Return the (x, y) coordinate for the center point of the cell that contains the specified text.  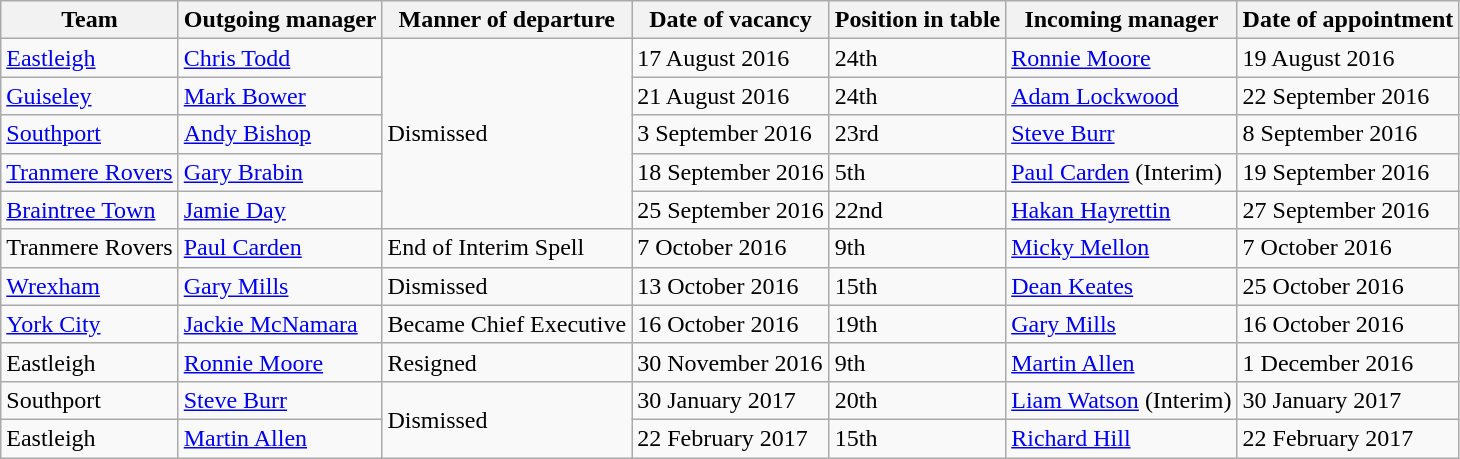
Liam Watson (Interim) (1122, 400)
York City (90, 324)
Jackie McNamara (280, 324)
Team (90, 20)
Jamie Day (280, 210)
Richard Hill (1122, 438)
1 December 2016 (1348, 362)
End of Interim Spell (507, 248)
Andy Bishop (280, 134)
Paul Carden (280, 248)
Date of vacancy (731, 20)
Paul Carden (Interim) (1122, 172)
21 August 2016 (731, 96)
Incoming manager (1122, 20)
Wrexham (90, 286)
19 September 2016 (1348, 172)
Micky Mellon (1122, 248)
Outgoing manager (280, 20)
19th (917, 324)
20th (917, 400)
Manner of departure (507, 20)
19 August 2016 (1348, 58)
27 September 2016 (1348, 210)
22nd (917, 210)
23rd (917, 134)
17 August 2016 (731, 58)
Guiseley (90, 96)
13 October 2016 (731, 286)
Chris Todd (280, 58)
Dean Keates (1122, 286)
25 September 2016 (731, 210)
Date of appointment (1348, 20)
Resigned (507, 362)
8 September 2016 (1348, 134)
5th (917, 172)
Braintree Town (90, 210)
Adam Lockwood (1122, 96)
18 September 2016 (731, 172)
Position in table (917, 20)
Became Chief Executive (507, 324)
30 November 2016 (731, 362)
3 September 2016 (731, 134)
Mark Bower (280, 96)
25 October 2016 (1348, 286)
Hakan Hayrettin (1122, 210)
Gary Brabin (280, 172)
22 September 2016 (1348, 96)
